Output the (X, Y) coordinate of the center of the cell containing the given text.  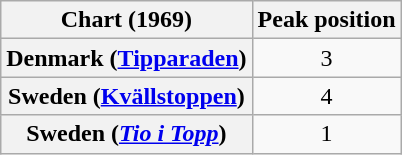
3 (326, 58)
1 (326, 134)
Chart (1969) (126, 20)
Denmark (Tipparaden) (126, 58)
Sweden (Tio i Topp) (126, 134)
4 (326, 96)
Sweden (Kvällstoppen) (126, 96)
Peak position (326, 20)
